Search for the cell housing the specified text and yield its [x, y] center coordinate. 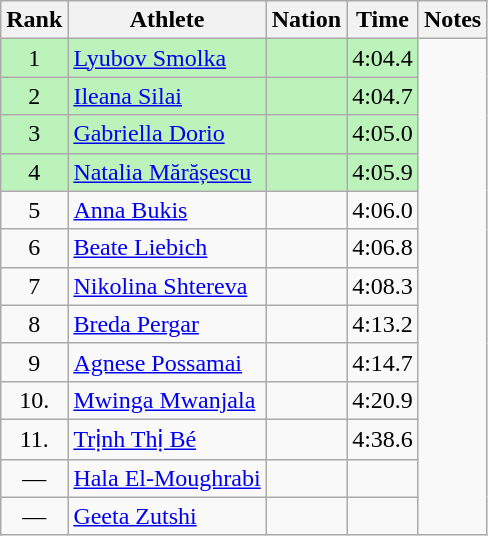
6 [34, 248]
Nikolina Shtereva [167, 286]
4:06.0 [383, 210]
Agnese Possamai [167, 362]
Lyubov Smolka [167, 58]
1 [34, 58]
Nation [306, 20]
10. [34, 400]
4:08.3 [383, 286]
Notes [452, 20]
4:06.8 [383, 248]
4:04.7 [383, 96]
Gabriella Dorio [167, 134]
4:14.7 [383, 362]
4:05.9 [383, 172]
2 [34, 96]
Anna Bukis [167, 210]
4:38.6 [383, 439]
9 [34, 362]
Ileana Silai [167, 96]
Mwinga Mwanjala [167, 400]
Rank [34, 20]
Geeta Zutshi [167, 516]
Beate Liebich [167, 248]
7 [34, 286]
Breda Pergar [167, 324]
Trịnh Thị Bé [167, 439]
8 [34, 324]
4 [34, 172]
3 [34, 134]
4:20.9 [383, 400]
Time [383, 20]
11. [34, 439]
Athlete [167, 20]
Hala El-Moughrabi [167, 478]
Natalia Mărășescu [167, 172]
5 [34, 210]
4:13.2 [383, 324]
4:04.4 [383, 58]
4:05.0 [383, 134]
